Return the [x, y] coordinate for the center point of the cell that contains the specified text.  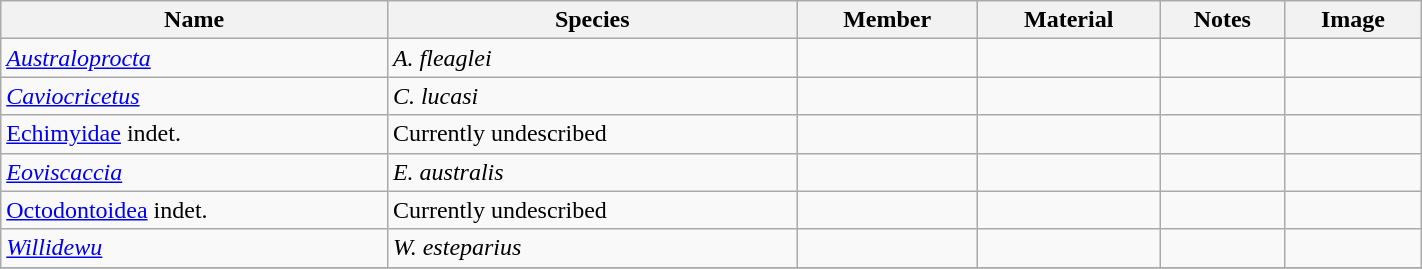
Notes [1222, 20]
Octodontoidea indet. [194, 210]
Material [1068, 20]
Caviocricetus [194, 96]
Echimyidae indet. [194, 134]
W. esteparius [592, 248]
Australoprocta [194, 58]
Image [1354, 20]
Name [194, 20]
A. fleaglei [592, 58]
Member [887, 20]
C. lucasi [592, 96]
Species [592, 20]
Eoviscaccia [194, 172]
Willidewu [194, 248]
E. australis [592, 172]
